Return the [X, Y] coordinate for the center point of the cell that contains the specified text.  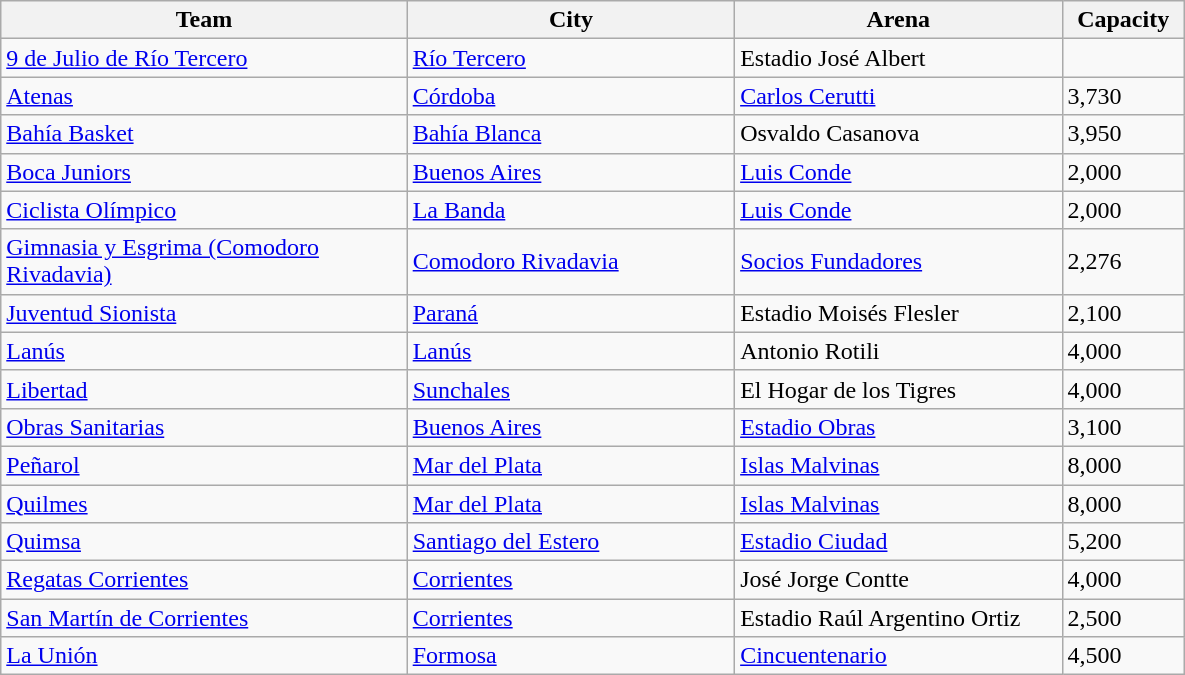
2,500 [1123, 618]
Bahía Blanca [570, 134]
La Unión [204, 656]
Quimsa [204, 542]
José Jorge Contte [898, 580]
Estadio Obras [898, 427]
Formosa [570, 656]
Boca Juniors [204, 172]
9 de Julio de Río Tercero [204, 58]
Santiago del Estero [570, 542]
Estadio Ciudad [898, 542]
Paraná [570, 313]
Peñarol [204, 465]
2,100 [1123, 313]
Cincuentenario [898, 656]
Regatas Corrientes [204, 580]
Ciclista Olímpico [204, 210]
Juventud Sionista [204, 313]
Quilmes [204, 503]
3,100 [1123, 427]
Córdoba [570, 96]
Gimnasia y Esgrima (Comodoro Rivadavia) [204, 262]
Carlos Cerutti [898, 96]
Libertad [204, 389]
Socios Fundadores [898, 262]
Comodoro Rivadavia [570, 262]
3,950 [1123, 134]
Obras Sanitarias [204, 427]
Río Tercero [570, 58]
Estadio Moisés Flesler [898, 313]
Sunchales [570, 389]
San Martín de Corrientes [204, 618]
Estadio José Albert [898, 58]
3,730 [1123, 96]
El Hogar de los Tigres [898, 389]
Capacity [1123, 20]
City [570, 20]
2,276 [1123, 262]
Estadio Raúl Argentino Ortiz [898, 618]
Osvaldo Casanova [898, 134]
Bahía Basket [204, 134]
La Banda [570, 210]
Arena [898, 20]
5,200 [1123, 542]
Atenas [204, 96]
4,500 [1123, 656]
Antonio Rotili [898, 351]
Team [204, 20]
